Return the [x, y] coordinate for the center point of the cell that contains the specified text.  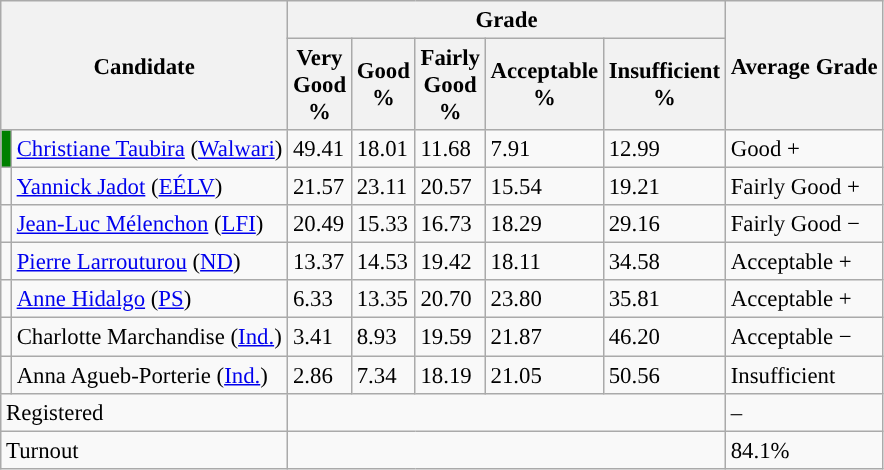
Fairly Good + [804, 187]
Turnout [144, 450]
6.33 [320, 299]
29.16 [664, 224]
Jean-Luc Mélenchon (LFI) [149, 224]
8.93 [383, 337]
Charlotte Marchandise (Ind.) [149, 337]
20.57 [450, 187]
23.11 [383, 187]
20.49 [320, 224]
18.01 [383, 149]
Pierre Larrouturou (ND) [149, 262]
19.21 [664, 187]
Acceptable % [544, 85]
46.20 [664, 337]
Insufficient % [664, 85]
14.53 [383, 262]
19.42 [450, 262]
21.57 [320, 187]
13.35 [383, 299]
13.37 [320, 262]
7.91 [544, 149]
Registered [144, 412]
15.33 [383, 224]
2.86 [320, 375]
Candidate [144, 66]
11.68 [450, 149]
Fairly Good − [804, 224]
19.59 [450, 337]
Good + [804, 149]
3.41 [320, 337]
23.80 [544, 299]
Good % [383, 85]
16.73 [450, 224]
20.70 [450, 299]
Average Grade [804, 66]
49.41 [320, 149]
18.19 [450, 375]
35.81 [664, 299]
Yannick Jadot (EÉLV) [149, 187]
Fairly Good % [450, 85]
34.58 [664, 262]
84.1% [804, 450]
Acceptable − [804, 337]
21.87 [544, 337]
Christiane Taubira (Walwari) [149, 149]
– [804, 412]
21.05 [544, 375]
Anna Agueb-Porterie (Ind.) [149, 375]
Anne Hidalgo (PS) [149, 299]
Insufficient [804, 375]
15.54 [544, 187]
7.34 [383, 375]
Very Good % [320, 85]
Grade [507, 20]
12.99 [664, 149]
50.56 [664, 375]
18.29 [544, 224]
18.11 [544, 262]
